Identify which cell holds the provided text, then report its [x, y] central coordinate. 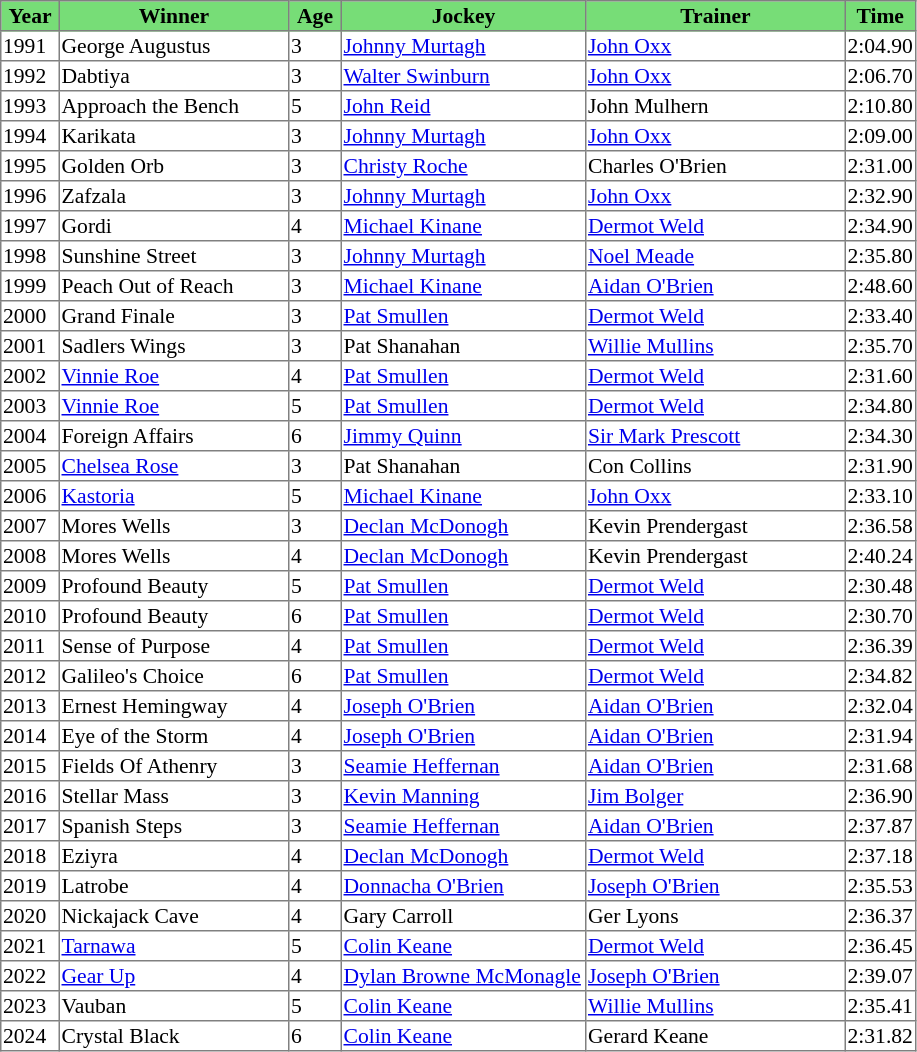
2000 [30, 316]
Vauban [174, 1006]
2:04.90 [880, 46]
Gear Up [174, 976]
2:30.48 [880, 586]
Ger Lyons [716, 916]
2014 [30, 736]
2:31.68 [880, 766]
1995 [30, 166]
Latrobe [174, 886]
Jockey [463, 16]
Eziyra [174, 856]
2:31.82 [880, 1036]
2004 [30, 436]
2:30.70 [880, 616]
2021 [30, 946]
2:36.90 [880, 796]
Grand Finale [174, 316]
Karikata [174, 136]
2010 [30, 616]
1997 [30, 226]
John Mulhern [716, 106]
2024 [30, 1036]
2001 [30, 346]
2:34.82 [880, 676]
2:33.10 [880, 496]
Zafzala [174, 196]
2:10.80 [880, 106]
Stellar Mass [174, 796]
1992 [30, 76]
George Augustus [174, 46]
Ernest Hemingway [174, 706]
2017 [30, 826]
2:33.40 [880, 316]
Year [30, 16]
Trainer [716, 16]
Spanish Steps [174, 826]
John Reid [463, 106]
2008 [30, 556]
2:36.58 [880, 526]
Tarnawa [174, 946]
2:34.80 [880, 406]
Kastoria [174, 496]
2:35.80 [880, 256]
2012 [30, 676]
Golden Orb [174, 166]
2023 [30, 1006]
2:31.90 [880, 466]
2018 [30, 856]
Donnacha O'Brien [463, 886]
1998 [30, 256]
2:32.04 [880, 706]
2015 [30, 766]
1993 [30, 106]
Approach the Bench [174, 106]
Con Collins [716, 466]
Crystal Black [174, 1036]
Peach Out of Reach [174, 286]
Eye of the Storm [174, 736]
2:34.90 [880, 226]
Sir Mark Prescott [716, 436]
2:37.87 [880, 826]
Sadlers Wings [174, 346]
1991 [30, 46]
Kevin Manning [463, 796]
Sense of Purpose [174, 646]
2:31.94 [880, 736]
2019 [30, 886]
2005 [30, 466]
2:34.30 [880, 436]
2011 [30, 646]
2003 [30, 406]
2009 [30, 586]
2:35.41 [880, 1006]
2:31.00 [880, 166]
Age [315, 16]
Jimmy Quinn [463, 436]
2:48.60 [880, 286]
2:40.24 [880, 556]
2:35.53 [880, 886]
Gordi [174, 226]
Winner [174, 16]
1999 [30, 286]
Gary Carroll [463, 916]
Foreign Affairs [174, 436]
2006 [30, 496]
2:36.39 [880, 646]
1994 [30, 136]
2:32.90 [880, 196]
2:35.70 [880, 346]
2:36.37 [880, 916]
2007 [30, 526]
Chelsea Rose [174, 466]
Sunshine Street [174, 256]
2002 [30, 376]
Noel Meade [716, 256]
2:06.70 [880, 76]
2:36.45 [880, 946]
Walter Swinburn [463, 76]
Dylan Browne McMonagle [463, 976]
2016 [30, 796]
2020 [30, 916]
Charles O'Brien [716, 166]
Time [880, 16]
1996 [30, 196]
2:09.00 [880, 136]
Jim Bolger [716, 796]
Gerard Keane [716, 1036]
Christy Roche [463, 166]
Dabtiya [174, 76]
2:31.60 [880, 376]
Fields Of Athenry [174, 766]
2013 [30, 706]
Nickajack Cave [174, 916]
Galileo's Choice [174, 676]
2022 [30, 976]
2:39.07 [880, 976]
2:37.18 [880, 856]
